Locate the cell with the specified text and output its [x, y] center coordinate. 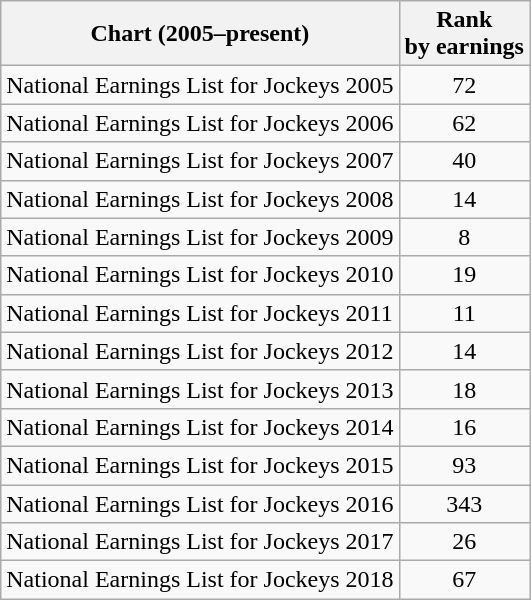
National Earnings List for Jockeys 2017 [200, 542]
National Earnings List for Jockeys 2008 [200, 199]
18 [464, 389]
72 [464, 85]
343 [464, 503]
National Earnings List for Jockeys 2005 [200, 85]
National Earnings List for Jockeys 2013 [200, 389]
62 [464, 123]
National Earnings List for Jockeys 2015 [200, 465]
National Earnings List for Jockeys 2009 [200, 237]
11 [464, 313]
National Earnings List for Jockeys 2006 [200, 123]
National Earnings List for Jockeys 2007 [200, 161]
67 [464, 580]
19 [464, 275]
National Earnings List for Jockeys 2014 [200, 427]
National Earnings List for Jockeys 2016 [200, 503]
26 [464, 542]
16 [464, 427]
8 [464, 237]
93 [464, 465]
40 [464, 161]
National Earnings List for Jockeys 2011 [200, 313]
Chart (2005–present) [200, 34]
National Earnings List for Jockeys 2012 [200, 351]
National Earnings List for Jockeys 2010 [200, 275]
Rankby earnings [464, 34]
National Earnings List for Jockeys 2018 [200, 580]
